Determine the [x, y] coordinate at the center of the cell enclosing the given text.  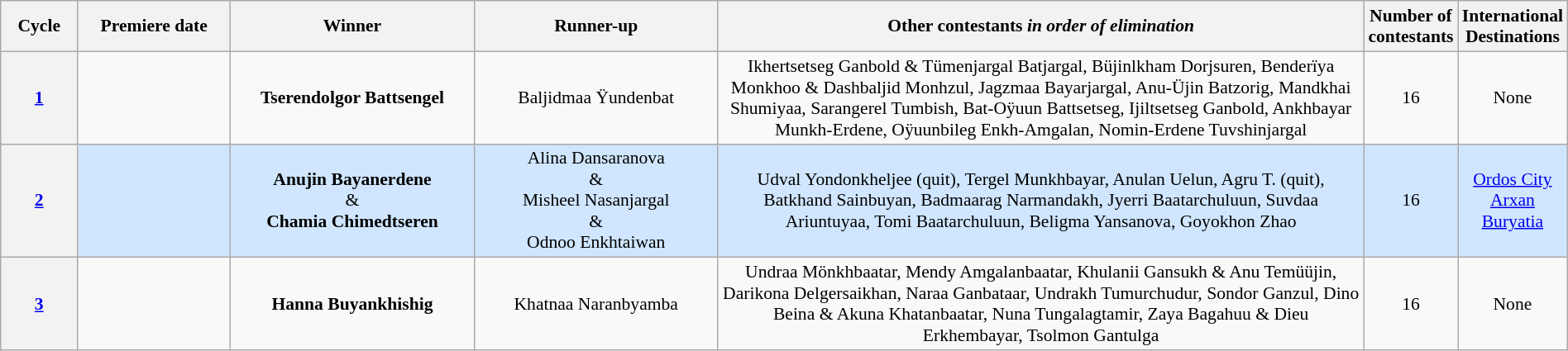
Number of contestants [1411, 26]
Premiere date [154, 26]
Winner [352, 26]
Khatnaa Naranbyamba [595, 304]
Runner-up [595, 26]
Tserendolgor Battsengel [352, 97]
1 [40, 97]
Other contestants in order of elimination [1040, 26]
3 [40, 304]
Baljidmaa Ÿundenbat [595, 97]
Ordos CityArxanBuryatia [1513, 201]
Alina Dansaranova& Misheel Nasanjargal & Odnoo Enkhtaiwan [595, 201]
Hanna Buyankhishig [352, 304]
Cycle [40, 26]
International Destinations [1513, 26]
Anujin Bayanerdene & Chamia Chimedtseren [352, 201]
2 [40, 201]
